Capture the cell that displays the provided text and extract its [X, Y] central coordinate. 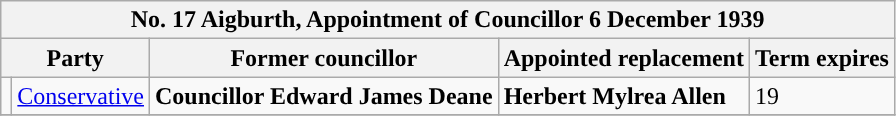
Term expires [822, 58]
Party [76, 58]
Conservative [81, 96]
No. 17 Aigburth, Appointment of Councillor 6 December 1939 [448, 20]
Herbert Mylrea Allen [624, 96]
Councillor Edward James Deane [324, 96]
19 [822, 96]
Appointed replacement [624, 58]
Former councillor [324, 58]
